Find where the given text appears and provide that cell's center as (X, Y) coordinate. 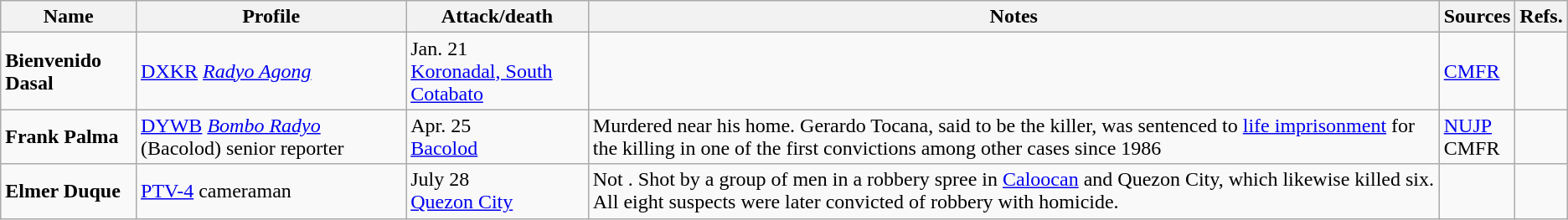
Name (69, 17)
Sources (1478, 17)
Jan. 21Koronadal, South Cotabato (498, 71)
CMFR (1478, 71)
Elmer Duque (69, 191)
Bienvenido Dasal (69, 71)
Refs. (1541, 17)
DYWB Bombo Radyo (Bacolod) senior reporter (271, 137)
Profile (271, 17)
Notes (1014, 17)
Apr. 25Bacolod (498, 137)
PTV-4 cameraman (271, 191)
July 28Quezon City (498, 191)
NUJPCMFR (1478, 137)
Frank Palma (69, 137)
DXKR Radyo Agong (271, 71)
Attack/death (498, 17)
